Provide the [x, y] coordinate of the cell's center where the given text is located.  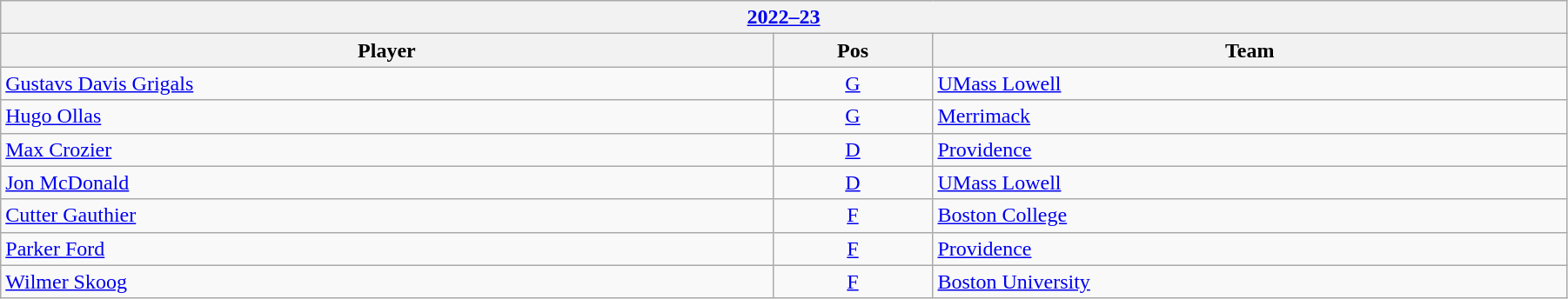
Boston University [1250, 282]
Hugo Ollas [386, 116]
Cutter Gauthier [386, 216]
Wilmer Skoog [386, 282]
Merrimack [1250, 116]
Player [386, 50]
Jon McDonald [386, 183]
Pos [853, 50]
Boston College [1250, 216]
Gustavs Davis Grigals [386, 83]
Team [1250, 50]
2022–23 [784, 17]
Max Crozier [386, 149]
Parker Ford [386, 249]
